Extract the [X, Y] coordinate from the center of the cell holding the provided text.  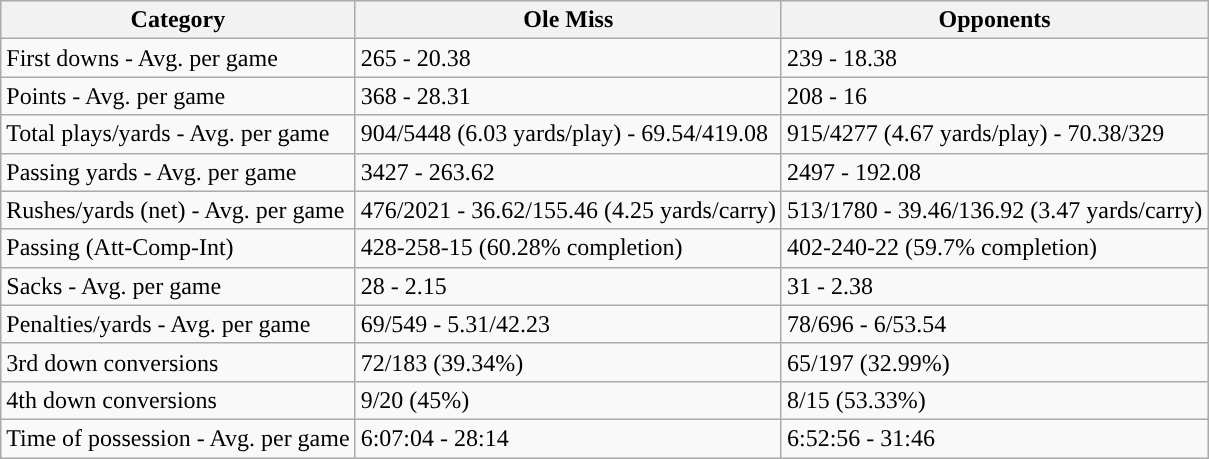
4th down conversions [178, 400]
Penalties/yards - Avg. per game [178, 324]
208 - 16 [994, 96]
2497 - 192.08 [994, 172]
Rushes/yards (net) - Avg. per game [178, 210]
6:52:56 - 31:46 [994, 438]
915/4277 (4.67 yards/play) - 70.38/329 [994, 134]
428-258-15 (60.28% completion) [568, 248]
31 - 2.38 [994, 286]
6:07:04 - 28:14 [568, 438]
28 - 2.15 [568, 286]
Sacks - Avg. per game [178, 286]
9/20 (45%) [568, 400]
904/5448 (6.03 yards/play) - 69.54/419.08 [568, 134]
Category [178, 20]
Passing (Att-Comp-Int) [178, 248]
368 - 28.31 [568, 96]
65/197 (32.99%) [994, 362]
Total plays/yards - Avg. per game [178, 134]
Ole Miss [568, 20]
3427 - 263.62 [568, 172]
First downs - Avg. per game [178, 58]
8/15 (53.33%) [994, 400]
Time of possession - Avg. per game [178, 438]
78/696 - 6/53.54 [994, 324]
239 - 18.38 [994, 58]
72/183 (39.34%) [568, 362]
3rd down conversions [178, 362]
402-240-22 (59.7% completion) [994, 248]
Opponents [994, 20]
Points - Avg. per game [178, 96]
476/2021 - 36.62/155.46 (4.25 yards/carry) [568, 210]
265 - 20.38 [568, 58]
513/1780 - 39.46/136.92 (3.47 yards/carry) [994, 210]
69/549 - 5.31/42.23 [568, 324]
Passing yards - Avg. per game [178, 172]
